Locate the cell with the specified text and output its [x, y] center coordinate. 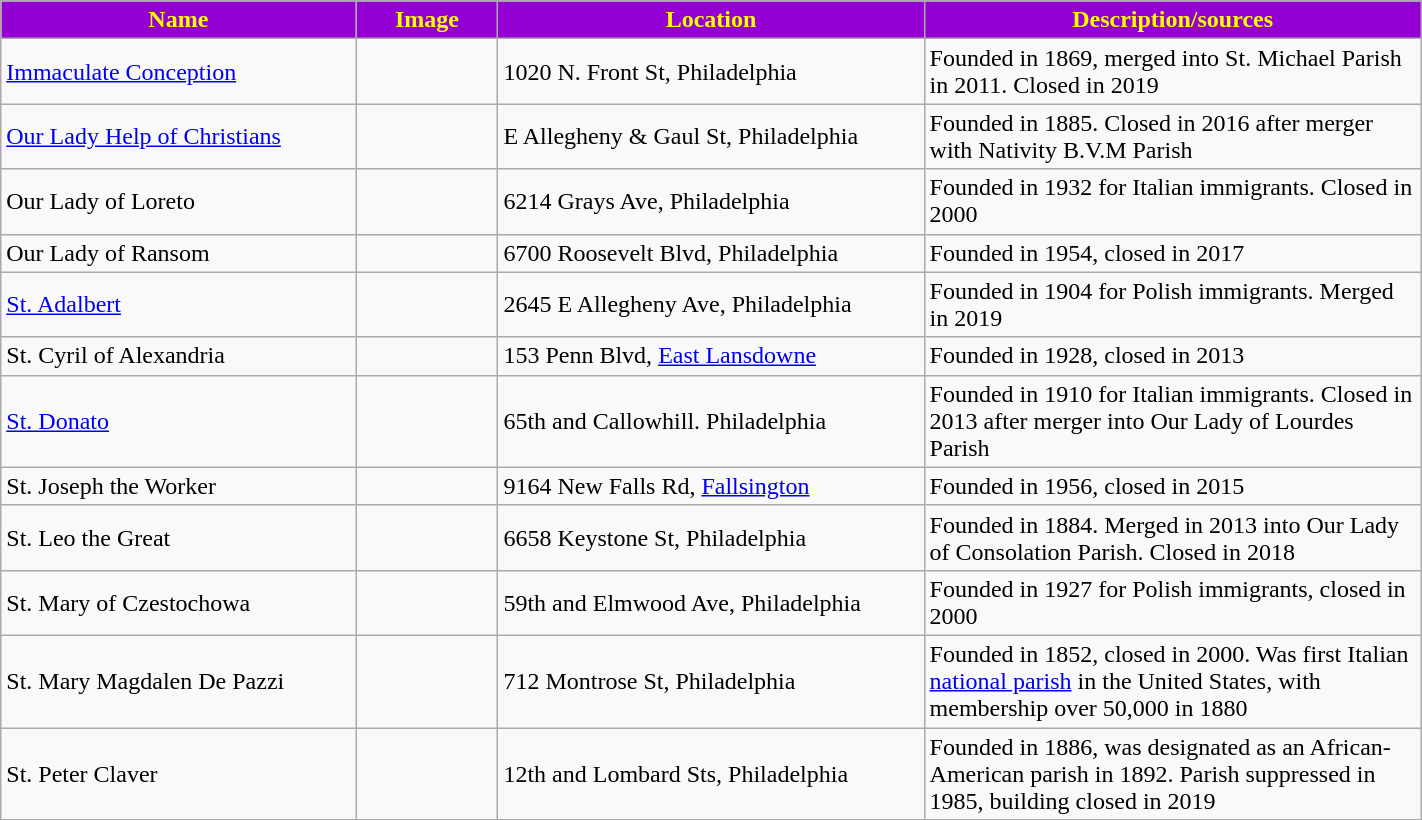
Founded in 1904 for Polish immigrants. Merged in 2019 [1172, 304]
Founded in 1884. Merged in 2013 into Our Lady of Consolation Parish. Closed in 2018 [1172, 538]
Founded in 1885. Closed in 2016 after merger with Nativity B.V.M Parish [1172, 136]
6214 Grays Ave, Philadelphia [711, 202]
Founded in 1932 for Italian immigrants. Closed in 2000 [1172, 202]
St. Leo the Great [178, 538]
1020 N. Front St, Philadelphia [711, 72]
6658 Keystone St, Philadelphia [711, 538]
Founded in 1869, merged into St. Michael Parish in 2011. Closed in 2019 [1172, 72]
St. Mary Magdalen De Pazzi [178, 681]
59th and Elmwood Ave, Philadelphia [711, 602]
Founded in 1886, was designated as an African-American parish in 1892. Parish suppressed in 1985, building closed in 2019 [1172, 774]
Image [427, 20]
St. Joseph the Worker [178, 486]
6700 Roosevelt Blvd, Philadelphia [711, 253]
9164 New Falls Rd, Fallsington [711, 486]
St. Mary of Czestochowa [178, 602]
St. Donato [178, 421]
St. Peter Claver [178, 774]
Our Lady of Loreto [178, 202]
Location [711, 20]
Our Lady Help of Christians [178, 136]
Description/sources [1172, 20]
Founded in 1954, closed in 2017 [1172, 253]
St. Adalbert [178, 304]
Founded in 1956, closed in 2015 [1172, 486]
St. Cyril of Alexandria [178, 356]
Founded in 1910 for Italian immigrants. Closed in 2013 after merger into Our Lady of Lourdes Parish [1172, 421]
E Allegheny & Gaul St, Philadelphia [711, 136]
712 Montrose St, Philadelphia [711, 681]
Our Lady of Ransom [178, 253]
12th and Lombard Sts, Philadelphia [711, 774]
Immaculate Conception [178, 72]
65th and Callowhill. Philadelphia [711, 421]
Name [178, 20]
Founded in 1928, closed in 2013 [1172, 356]
2645 E Allegheny Ave, Philadelphia [711, 304]
Founded in 1852, closed in 2000. Was first Italian national parish in the United States, with membership over 50,000 in 1880 [1172, 681]
Founded in 1927 for Polish immigrants, closed in 2000 [1172, 602]
153 Penn Blvd, East Lansdowne [711, 356]
